Search for the cell housing the specified text and yield its (x, y) center coordinate. 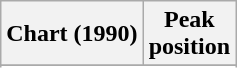
Peakposition (189, 34)
Chart (1990) (72, 34)
